Identify which cell holds the provided text, then report its [x, y] central coordinate. 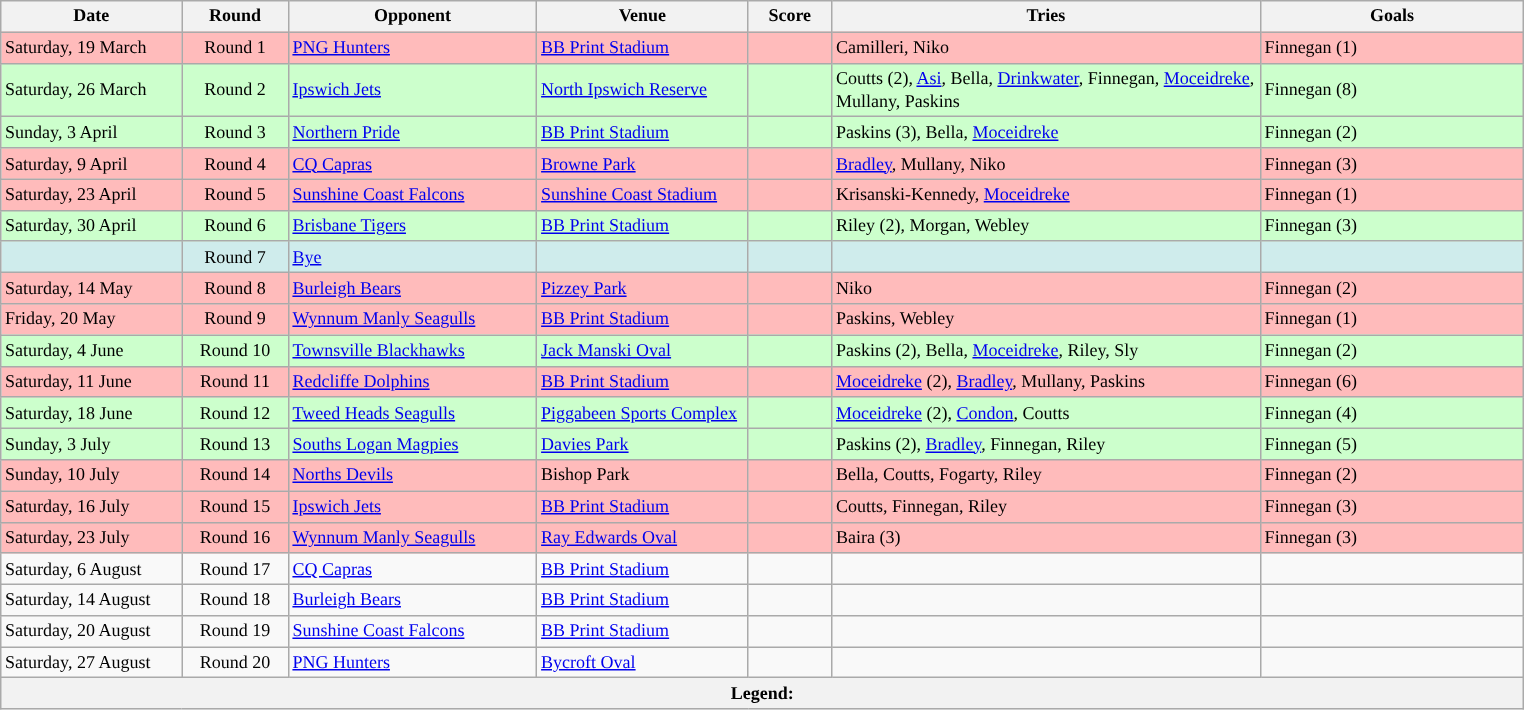
Pizzey Park [642, 288]
Coutts, Finnegan, Riley [1046, 506]
Bradley, Mullany, Niko [1046, 164]
Moceidreke (2), Condon, Coutts [1046, 412]
Venue [642, 16]
Saturday, 19 March [92, 48]
Piggabeen Sports Complex [642, 412]
Browne Park [642, 164]
Paskins (2), Bradley, Finnegan, Riley [1046, 444]
Saturday, 27 August [92, 662]
Round 4 [235, 164]
Saturday, 23 April [92, 194]
Paskins (3), Bella, Moceidreke [1046, 132]
Saturday, 4 June [92, 350]
Saturday, 6 August [92, 568]
Redcliffe Dolphins [412, 382]
Saturday, 23 July [92, 538]
Sunshine Coast Stadium [642, 194]
Round 12 [235, 412]
Finnegan (4) [1392, 412]
Round 18 [235, 600]
Bella, Coutts, Fogarty, Riley [1046, 476]
Date [92, 16]
Saturday, 26 March [92, 90]
Davies Park [642, 444]
Round 19 [235, 632]
Sunday, 3 April [92, 132]
Coutts (2), Asi, Bella, Drinkwater, Finnegan, Moceidreke, Mullany, Paskins [1046, 90]
Brisbane Tigers [412, 226]
Round 5 [235, 194]
Legend: [762, 694]
Round 1 [235, 48]
Moceidreke (2), Bradley, Mullany, Paskins [1046, 382]
Saturday, 20 August [92, 632]
Paskins (2), Bella, Moceidreke, Riley, Sly [1046, 350]
Tweed Heads Seagulls [412, 412]
Bishop Park [642, 476]
Opponent [412, 16]
Saturday, 14 May [92, 288]
Round 13 [235, 444]
Round 14 [235, 476]
Saturday, 18 June [92, 412]
Round 9 [235, 320]
Krisanski-Kennedy, Moceidreke [1046, 194]
Round 20 [235, 662]
Riley (2), Morgan, Webley [1046, 226]
Paskins, Webley [1046, 320]
Tries [1046, 16]
Bycroft Oval [642, 662]
Saturday, 11 June [92, 382]
Round 3 [235, 132]
Round 2 [235, 90]
Souths Logan Magpies [412, 444]
Sunday, 10 July [92, 476]
Townsville Blackhawks [412, 350]
Round 10 [235, 350]
Baira (3) [1046, 538]
Northern Pride [412, 132]
Round 16 [235, 538]
Saturday, 16 July [92, 506]
Round 15 [235, 506]
Sunday, 3 July [92, 444]
Friday, 20 May [92, 320]
Camilleri, Niko [1046, 48]
Saturday, 30 April [92, 226]
North Ipswich Reserve [642, 90]
Round 7 [235, 256]
Round 11 [235, 382]
Saturday, 14 August [92, 600]
Bye [412, 256]
Norths Devils [412, 476]
Finnegan (5) [1392, 444]
Round 6 [235, 226]
Finnegan (6) [1392, 382]
Finnegan (8) [1392, 90]
Goals [1392, 16]
Round 8 [235, 288]
Round [235, 16]
Round 17 [235, 568]
Niko [1046, 288]
Ray Edwards Oval [642, 538]
Saturday, 9 April [92, 164]
Score [790, 16]
Jack Manski Oval [642, 350]
